Pinpoint the cell where the given text exists, returning its (X, Y) midpoint coordinate. 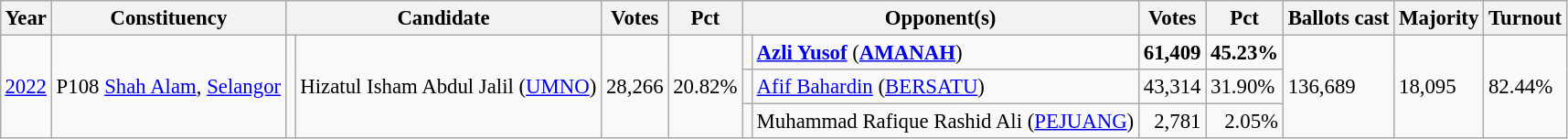
Muhammad Rafique Rashid Ali (PEJUANG) (945, 122)
Ballots cast (1339, 18)
31.90% (1245, 87)
Year (26, 18)
P108 Shah Alam, Selangor (168, 86)
2.05% (1245, 122)
2022 (26, 86)
28,266 (635, 86)
Azli Yusof (AMANAH) (945, 52)
Candidate (443, 18)
Afif Bahardin (BERSATU) (945, 87)
Constituency (168, 18)
45.23% (1245, 52)
2,781 (1172, 122)
136,689 (1339, 86)
Majority (1439, 18)
Hizatul Isham Abdul Jalil (UMNO) (448, 86)
61,409 (1172, 52)
20.82% (706, 86)
82.44% (1525, 86)
43,314 (1172, 87)
Opponent(s) (941, 18)
Turnout (1525, 18)
18,095 (1439, 86)
